Search for the cell housing the specified text and yield its [x, y] center coordinate. 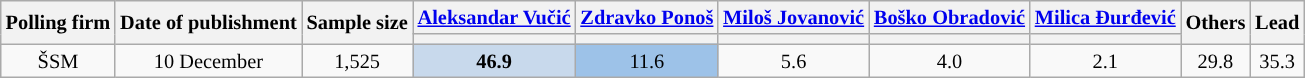
5.6 [794, 61]
Lead [1277, 22]
2.1 [1106, 61]
Zdravko Ponoš [646, 17]
Polling firm [58, 22]
10 December [208, 61]
11.6 [646, 61]
Sample size [358, 22]
29.8 [1216, 61]
Aleksandar Vučić [494, 17]
Miloš Jovanović [794, 17]
Milica Đurđević [1106, 17]
Boško Obradović [950, 17]
Others [1216, 22]
1,525 [358, 61]
ŠSM [58, 61]
35.3 [1277, 61]
46.9 [494, 61]
4.0 [950, 61]
Date of publishment [208, 22]
